Return the [x, y] coordinate for the center point of the cell that contains the specified text.  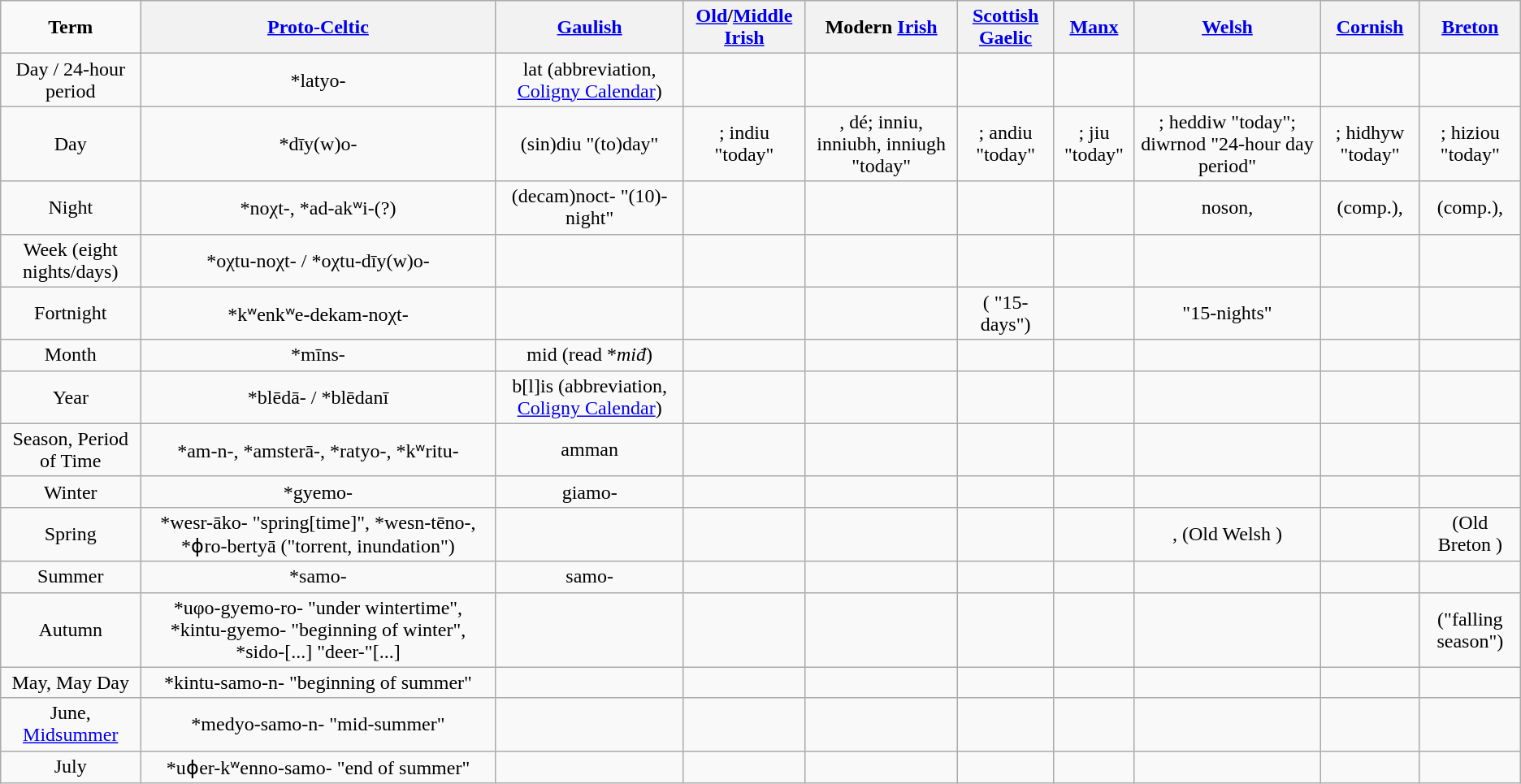
*gyemo- [318, 492]
Fortnight [71, 314]
June, Midsummer [71, 725]
; jiu "today" [1094, 144]
*wesr-āko- "spring[time]", *wesn-tēno-, *ɸro-bertyā ("torrent, inundation") [318, 535]
, dé; inniu, inniubh, inniugh "today" [882, 144]
amman [590, 450]
; indiu "today" [744, 144]
Year [71, 396]
Night [71, 208]
*am-n-, *amsterā-, *ratyo-, *kʷritu- [318, 450]
Winter [71, 492]
(Old Breton ) [1470, 535]
(sin)diu "(to)day" [590, 144]
samo- [590, 577]
; andiu "today" [1006, 144]
Cornish [1370, 28]
*kʷenkʷe-dekam-noχt- [318, 314]
*samo- [318, 577]
b[l]is (abbreviation, Coligny Calendar) [590, 396]
"15-nights" [1227, 314]
*oχtu-noχt- / *oχtu-dīy(w)o- [318, 260]
, (Old Welsh ) [1227, 535]
("falling season") [1470, 630]
Day / 24-hour period [71, 80]
( "15-days") [1006, 314]
mid (read *miđ) [590, 355]
Term [71, 28]
; hidhyw "today" [1370, 144]
Welsh [1227, 28]
(decam)noct- "(10)-night" [590, 208]
*uɸer-kʷenno-samo- "end of summer" [318, 767]
Season, Period of Time [71, 450]
*latyo- [318, 80]
Manx [1094, 28]
Scottish Gaelic [1006, 28]
*dīy(w)o- [318, 144]
*mīns- [318, 355]
May, May Day [71, 682]
Day [71, 144]
*uφo-gyemo-ro- "under wintertime", *kintu-gyemo- "beginning of winter", *sido-[...] "deer-"[...] [318, 630]
Spring [71, 535]
noson, [1227, 208]
*blēdā- / *blēdanī [318, 396]
Old/Middle Irish [744, 28]
Month [71, 355]
July [71, 767]
; heddiw "today"; diwrnod "24-hour day period" [1227, 144]
Breton [1470, 28]
lat (abbreviation, Coligny Calendar) [590, 80]
Proto-Celtic [318, 28]
Week (eight nights/days) [71, 260]
Autumn [71, 630]
Gaulish [590, 28]
; hiziou "today" [1470, 144]
*kintu-samo-n- "beginning of summer" [318, 682]
Modern Irish [882, 28]
*noχt-, *ad-akʷi-(?) [318, 208]
*medyo-samo-n- "mid-summer" [318, 725]
Summer [71, 577]
giamo- [590, 492]
